Identify which cell holds the provided text, then report its [x, y] central coordinate. 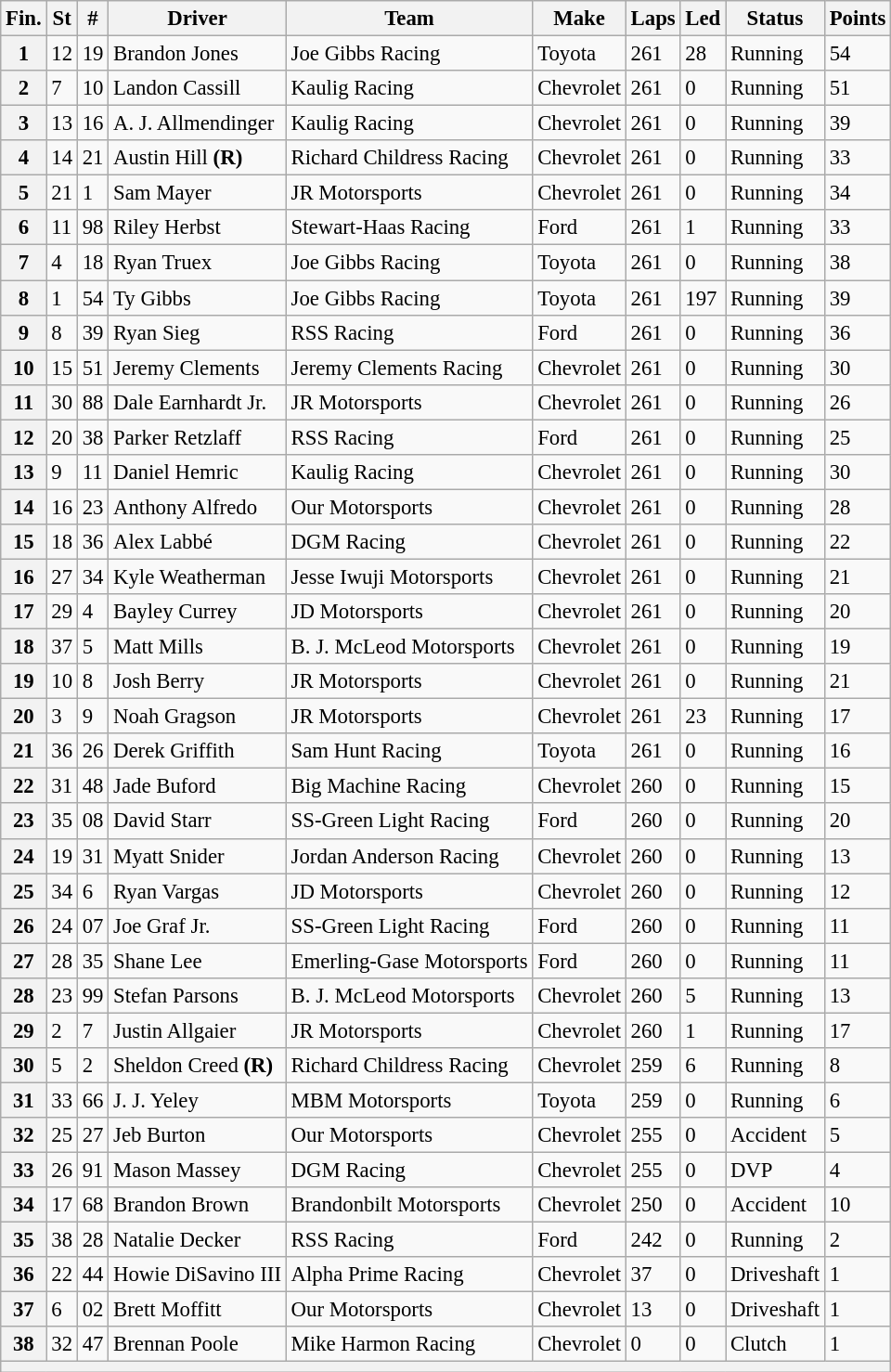
48 [93, 786]
Derek Griffith [198, 751]
Brandon Brown [198, 1205]
Alpha Prime Racing [409, 1275]
250 [653, 1205]
Sheldon Creed (R) [198, 1066]
88 [93, 402]
Make [579, 19]
Noah Gragson [198, 717]
Ryan Truex [198, 263]
Bayley Currey [198, 612]
Fin. [24, 19]
Myatt Snider [198, 856]
197 [704, 298]
Sam Mayer [198, 193]
Driver [198, 19]
Jordan Anderson Racing [409, 856]
Alex Labbé [198, 542]
St [61, 19]
Parker Retzlaff [198, 437]
Laps [653, 19]
Josh Berry [198, 681]
Stefan Parsons [198, 996]
Anthony Alfredo [198, 507]
Brennan Poole [198, 1345]
Austin Hill (R) [198, 158]
Justin Allgaier [198, 1030]
Riley Herbst [198, 227]
Mike Harmon Racing [409, 1345]
A. J. Allmendinger [198, 123]
Jade Buford [198, 786]
David Starr [198, 822]
Brandon Jones [198, 54]
Points [858, 19]
99 [93, 996]
Kyle Weatherman [198, 576]
Shane Lee [198, 961]
Jesse Iwuji Motorsports [409, 576]
Brandonbilt Motorsports [409, 1205]
242 [653, 1240]
66 [93, 1100]
J. J. Yeley [198, 1100]
Ty Gibbs [198, 298]
91 [93, 1171]
98 [93, 227]
Status [776, 19]
Matt Mills [198, 647]
Team [409, 19]
Brett Moffitt [198, 1310]
08 [93, 822]
# [93, 19]
Ryan Sieg [198, 332]
68 [93, 1205]
Mason Massey [198, 1171]
Big Machine Racing [409, 786]
47 [93, 1345]
07 [93, 925]
MBM Motorsports [409, 1100]
Jeremy Clements [198, 368]
Emerling-Gase Motorsports [409, 961]
Stewart-Haas Racing [409, 227]
Jeremy Clements Racing [409, 368]
44 [93, 1275]
Daniel Hemric [198, 472]
Sam Hunt Racing [409, 751]
02 [93, 1310]
Natalie Decker [198, 1240]
Howie DiSavino III [198, 1275]
Joe Graf Jr. [198, 925]
Led [704, 19]
Clutch [776, 1345]
Ryan Vargas [198, 891]
Dale Earnhardt Jr. [198, 402]
DVP [776, 1171]
Landon Cassill [198, 88]
Jeb Burton [198, 1135]
